Identify which cell holds the provided text, then report its [x, y] central coordinate. 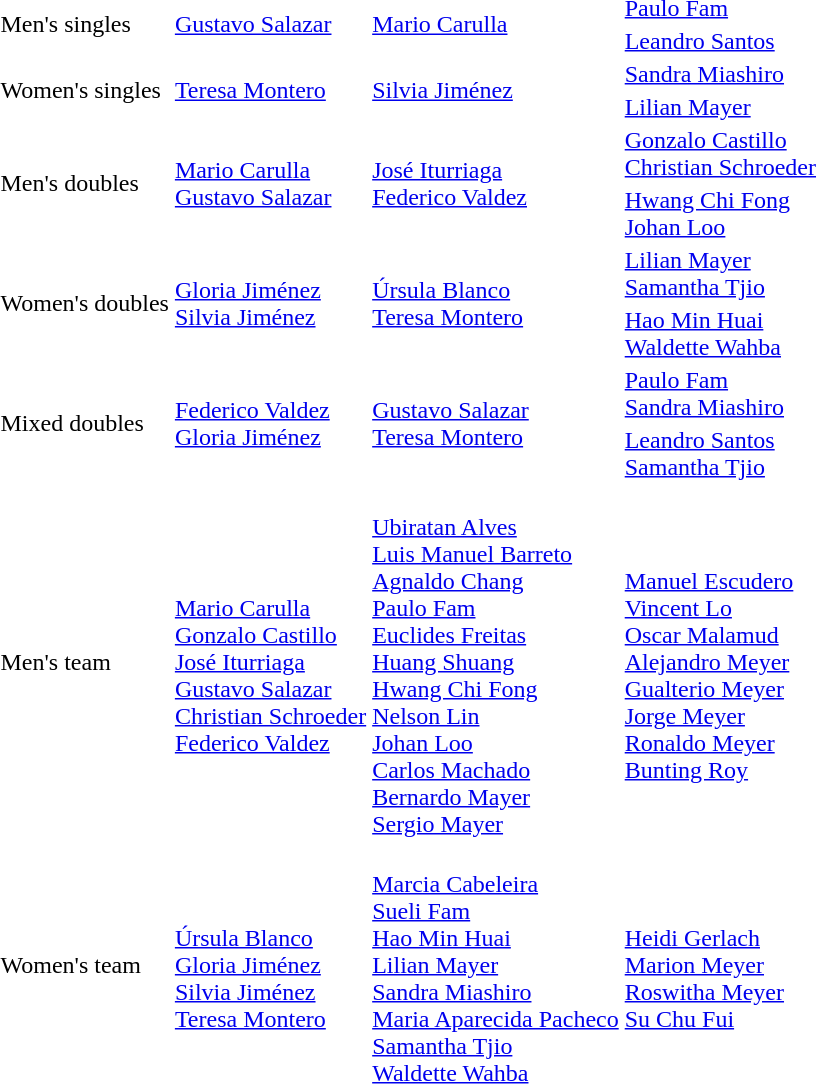
Hwang Chi Fong Johan Loo [720, 214]
Lilian Mayer [720, 107]
José Iturriaga Federico Valdez [496, 184]
Úrsula Blanco Teresa Montero [496, 304]
Manuel EscuderoVincent LoOscar MalamudAlejandro MeyerGualterio MeyerJorge MeyerRonaldo MeyerBunting Roy [720, 662]
Leandro Santos [720, 41]
Gustavo Salazar Teresa Montero [496, 424]
Federico Valdez Gloria Jiménez [270, 424]
Lilian Mayer Samantha Tjio [720, 274]
Teresa Montero [270, 90]
Hao Min Huai Waldette Wahba [720, 334]
Gloria Jiménez Silvia Jiménez [270, 304]
Gonzalo Castillo Christian Schroeder [720, 154]
Sandra Miashiro [720, 74]
Mario Carulla Gustavo Salazar [270, 184]
Paulo Fam Sandra Miashiro [720, 394]
Mario CarullaGonzalo CastilloJosé IturriagaGustavo SalazarChristian SchroederFederico Valdez [270, 662]
Silvia Jiménez [496, 90]
Leandro Santos Samantha Tjio [720, 454]
